Return (X, Y) of the center of cell containing provided text 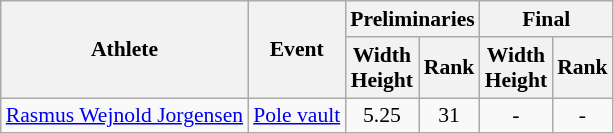
Athlete (124, 50)
Rasmus Wejnold Jorgensen (124, 116)
5.25 (382, 116)
Pole vault (296, 116)
Final (546, 19)
Event (296, 50)
31 (448, 116)
Preliminaries (412, 19)
